Return (x, y) of the center of cell containing provided text 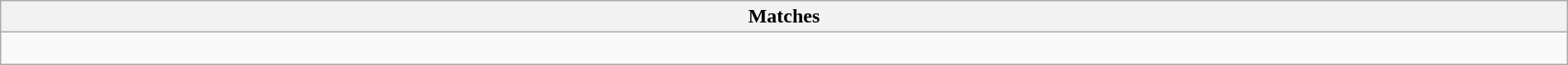
Matches (784, 17)
